Identify which cell holds the provided text, then report its [x, y] central coordinate. 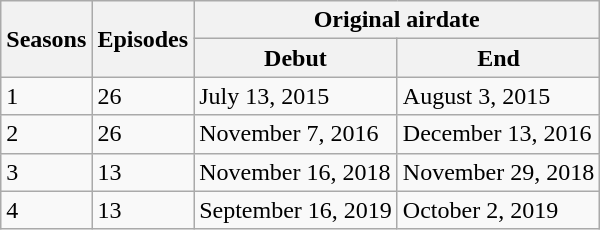
Original airdate [397, 20]
1 [46, 96]
Seasons [46, 39]
November 29, 2018 [498, 172]
3 [46, 172]
November 16, 2018 [296, 172]
October 2, 2019 [498, 210]
November 7, 2016 [296, 134]
4 [46, 210]
December 13, 2016 [498, 134]
August 3, 2015 [498, 96]
2 [46, 134]
Debut [296, 58]
July 13, 2015 [296, 96]
September 16, 2019 [296, 210]
Episodes [143, 39]
End [498, 58]
